Capture the cell that displays the provided text and extract its (x, y) central coordinate. 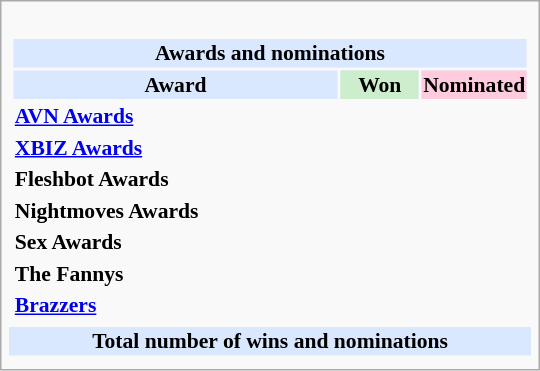
AVN Awards (175, 116)
Nightmoves Awards (175, 210)
Nominated (474, 84)
Total number of wins and nominations (270, 341)
The Fannys (175, 273)
Awards and nominations (270, 53)
Sex Awards (175, 242)
Awards and nominations Award Won Nominated AVN Awards XBIZ Awards Fleshbot Awards Nightmoves Awards Sex Awards The Fannys Brazzers (270, 166)
Fleshbot Awards (175, 179)
Brazzers (175, 305)
XBIZ Awards (175, 147)
Won (380, 84)
Award (175, 84)
